Extract the [x, y] coordinate from the center of the cell holding the provided text.  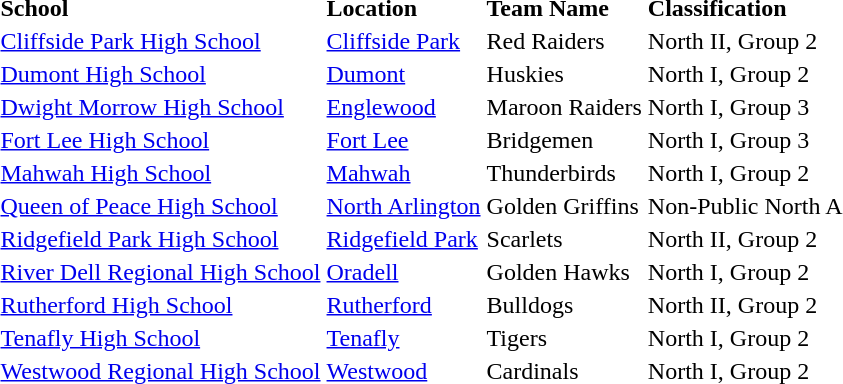
Golden Griffins [564, 206]
Bridgemen [564, 140]
North Arlington [404, 206]
Fort Lee [404, 140]
Huskies [564, 74]
Cliffside Park [404, 41]
Dumont [404, 74]
Tenafly [404, 338]
Englewood [404, 107]
Red Raiders [564, 41]
Tigers [564, 338]
Ridgefield Park [404, 239]
Scarlets [564, 239]
Maroon Raiders [564, 107]
Golden Hawks [564, 272]
Mahwah [404, 173]
Oradell [404, 272]
Thunderbirds [564, 173]
Bulldogs [564, 305]
Rutherford [404, 305]
